Pinpoint the cell where the given text exists, returning its (X, Y) midpoint coordinate. 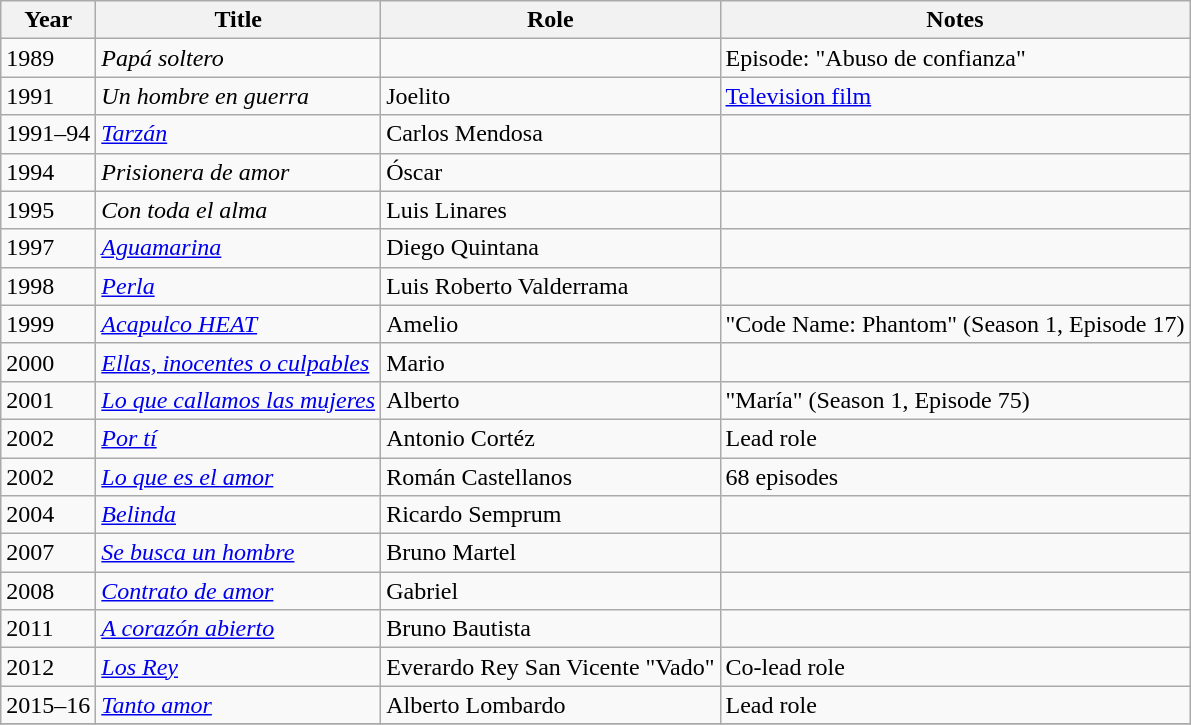
Óscar (550, 172)
1995 (48, 210)
Everardo Rey San Vicente "Vado" (550, 667)
Role (550, 20)
Aguamarina (238, 248)
Bruno Bautista (550, 629)
Antonio Cortéz (550, 438)
Year (48, 20)
Mario (550, 362)
2007 (48, 553)
Notes (955, 20)
2004 (48, 515)
Con toda el alma (238, 210)
1989 (48, 58)
1991–94 (48, 134)
1997 (48, 248)
Belinda (238, 515)
Tarzán (238, 134)
Se busca un hombre (238, 553)
1994 (48, 172)
2015–16 (48, 705)
Prisionera de amor (238, 172)
"Code Name: Phantom" (Season 1, Episode 17) (955, 324)
1998 (48, 286)
2000 (48, 362)
Luis Linares (550, 210)
1991 (48, 96)
Amelio (550, 324)
Román Castellanos (550, 477)
Alberto Lombardo (550, 705)
Acapulco HEAT (238, 324)
Lo que es el amor (238, 477)
Por tí (238, 438)
Contrato de amor (238, 591)
Alberto (550, 400)
Diego Quintana (550, 248)
Los Rey (238, 667)
Gabriel (550, 591)
"María" (Season 1, Episode 75) (955, 400)
2012 (48, 667)
Episode: "Abuso de confianza" (955, 58)
Joelito (550, 96)
Tanto amor (238, 705)
1999 (48, 324)
Luis Roberto Valderrama (550, 286)
Perla (238, 286)
68 episodes (955, 477)
Bruno Martel (550, 553)
Papá soltero (238, 58)
Co-lead role (955, 667)
Ellas, inocentes o culpables (238, 362)
2011 (48, 629)
Carlos Mendosa (550, 134)
A corazón abierto (238, 629)
Lo que callamos las mujeres (238, 400)
Ricardo Semprum (550, 515)
Un hombre en guerra (238, 96)
Title (238, 20)
Television film (955, 96)
2001 (48, 400)
2008 (48, 591)
